Find where the given text appears and provide that cell's center as [X, Y] coordinate. 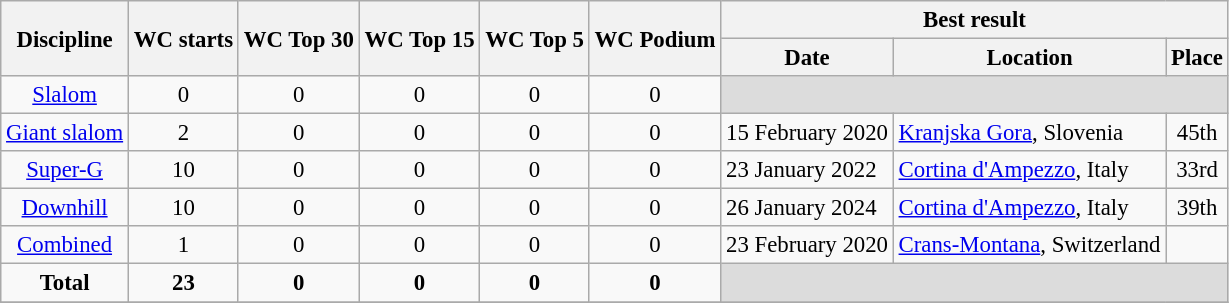
Kranjska Gora, Slovenia [1030, 133]
33rd [1197, 170]
Giant slalom [65, 133]
WC Top 15 [420, 38]
WC Top 30 [298, 38]
Place [1197, 58]
Super-G [65, 170]
2 [183, 133]
23 [183, 283]
23 January 2022 [808, 170]
WC Podium [654, 38]
Downhill [65, 208]
WC Top 5 [534, 38]
45th [1197, 133]
39th [1197, 208]
Slalom [65, 95]
Date [808, 58]
Total [65, 283]
WC starts [183, 38]
Crans-Montana, Switzerland [1030, 245]
Location [1030, 58]
Discipline [65, 38]
Best result [975, 20]
15 February 2020 [808, 133]
23 February 2020 [808, 245]
Combined [65, 245]
26 January 2024 [808, 208]
1 [183, 245]
